Capture the cell that displays the provided text and extract its [x, y] central coordinate. 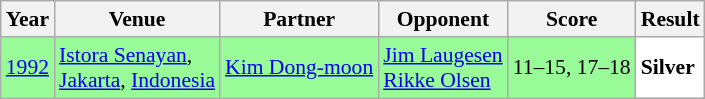
Kim Dong-moon [299, 68]
Jim Laugesen Rikke Olsen [442, 68]
Result [670, 19]
11–15, 17–18 [572, 68]
1992 [28, 68]
Partner [299, 19]
Istora Senayan,Jakarta, Indonesia [137, 68]
Venue [137, 19]
Score [572, 19]
Opponent [442, 19]
Silver [670, 68]
Year [28, 19]
